Return (X, Y) of the center of cell containing provided text 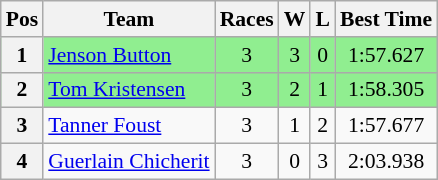
4 (22, 162)
Tanner Foust (128, 126)
1:58.305 (386, 90)
W (295, 19)
Guerlain Chicherit (128, 162)
1:57.627 (386, 55)
1:57.677 (386, 126)
2:03.938 (386, 162)
Jenson Button (128, 55)
Races (247, 19)
L (322, 19)
Team (128, 19)
Pos (22, 19)
Tom Kristensen (128, 90)
Best Time (386, 19)
